Find where the given text appears and provide that cell's center as [x, y] coordinate. 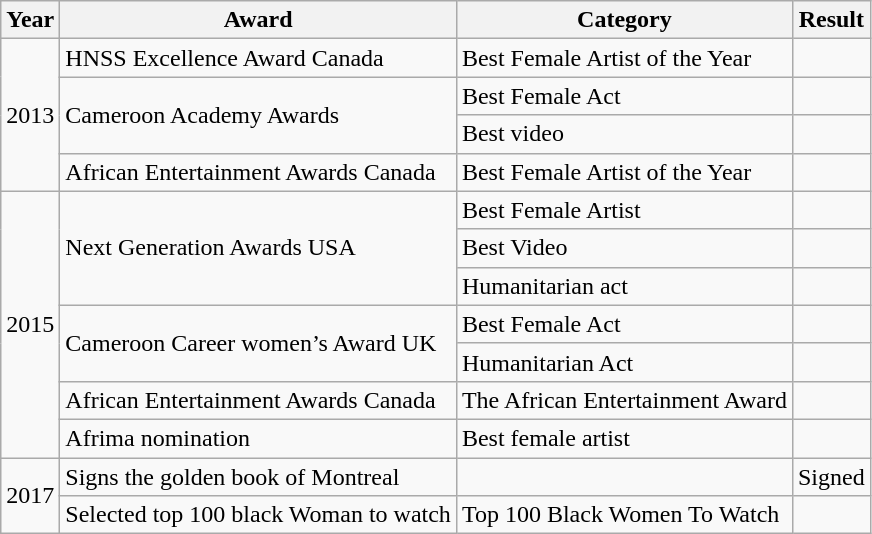
Year [30, 20]
Selected top 100 black Woman to watch [258, 515]
Signs the golden book of Montreal [258, 477]
Signed [831, 477]
Next Generation Awards USA [258, 248]
2013 [30, 115]
The African Entertainment Award [624, 400]
Category [624, 20]
Result [831, 20]
Humanitarian act [624, 286]
Top 100 Black Women To Watch [624, 515]
Cameroon Career women’s Award UK [258, 343]
Afrima nomination [258, 438]
Cameroon Academy Awards [258, 115]
Award [258, 20]
Best Female Artist [624, 210]
2017 [30, 496]
Humanitarian Act [624, 362]
2015 [30, 324]
Best female artist [624, 438]
Best Video [624, 248]
Best video [624, 134]
HNSS Excellence Award Canada [258, 58]
